Return the [x, y] coordinate for the center point of the cell that contains the specified text.  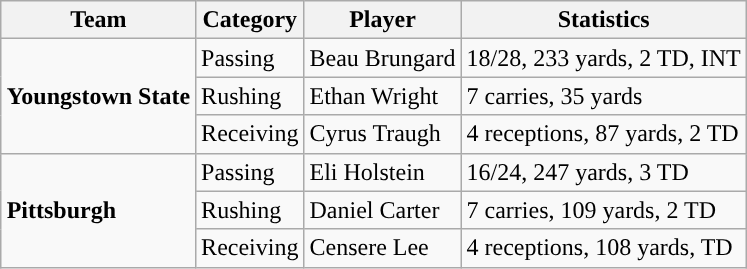
Beau Brungard [382, 58]
Cyrus Traugh [382, 134]
4 receptions, 87 yards, 2 TD [604, 134]
Daniel Carter [382, 210]
7 carries, 35 yards [604, 96]
Team [98, 20]
4 receptions, 108 yards, TD [604, 248]
Pittsburgh [98, 210]
Player [382, 20]
Censere Lee [382, 248]
Youngstown State [98, 96]
16/24, 247 yards, 3 TD [604, 172]
Statistics [604, 20]
Eli Holstein [382, 172]
Category [250, 20]
7 carries, 109 yards, 2 TD [604, 210]
18/28, 233 yards, 2 TD, INT [604, 58]
Ethan Wright [382, 96]
